For the text-containing cell, return its midpoint in (X, Y) coordinate format. 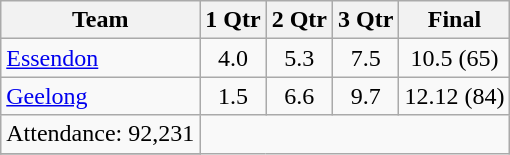
2 Qtr (299, 20)
Attendance: 92,231 (100, 134)
1.5 (233, 96)
6.6 (299, 96)
Team (100, 20)
4.0 (233, 58)
5.3 (299, 58)
Essendon (100, 58)
1 Qtr (233, 20)
3 Qtr (366, 20)
10.5 (65) (454, 58)
7.5 (366, 58)
9.7 (366, 96)
Geelong (100, 96)
Final (454, 20)
12.12 (84) (454, 96)
